Scan for the cell matching the given text and deliver its (x, y) coordinate at center. 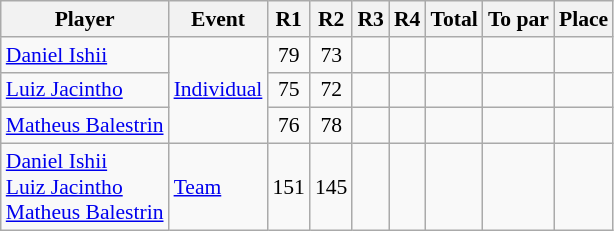
R4 (408, 19)
Team (218, 188)
73 (332, 55)
75 (288, 90)
Daniel IshiiLuiz JacinthoMatheus Balestrin (85, 188)
Event (218, 19)
R2 (332, 19)
72 (332, 90)
Total (454, 19)
Individual (218, 90)
Luiz Jacintho (85, 90)
Player (85, 19)
Place (584, 19)
145 (332, 188)
78 (332, 126)
76 (288, 126)
Daniel Ishii (85, 55)
79 (288, 55)
Matheus Balestrin (85, 126)
151 (288, 188)
To par (518, 19)
R3 (370, 19)
R1 (288, 19)
